Extract the (X, Y) coordinate from the center of the cell holding the provided text.  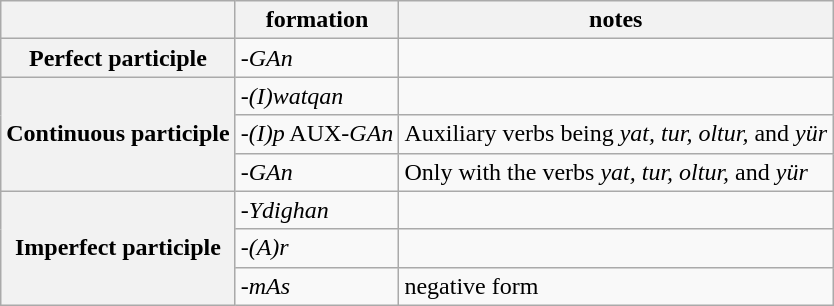
Imperfect participle (118, 248)
Continuous participle (118, 134)
Auxiliary verbs being yat, tur, oltur, and yür (616, 134)
-Ydighan (317, 210)
Perfect participle (118, 58)
formation (317, 20)
notes (616, 20)
negative form (616, 286)
-(A)r (317, 248)
-(I)watqan (317, 96)
-(I)p AUX-GAn (317, 134)
-mAs (317, 286)
Only with the verbs yat, tur, oltur, and yür (616, 172)
